Detect which cell encompasses the target text, then output its (x, y) center coordinate. 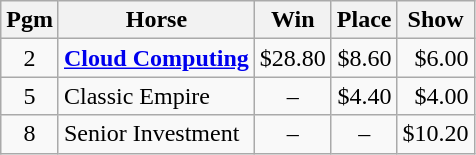
$6.00 (436, 58)
Place (364, 20)
Horse (156, 20)
8 (30, 134)
Classic Empire (156, 96)
$10.20 (436, 134)
2 (30, 58)
Cloud Computing (156, 58)
Win (292, 20)
Pgm (30, 20)
$4.00 (436, 96)
$28.80 (292, 58)
$4.40 (364, 96)
Show (436, 20)
$8.60 (364, 58)
Senior Investment (156, 134)
5 (30, 96)
